Extract the [X, Y] coordinate from the center of the cell holding the provided text.  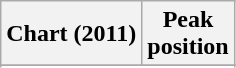
Chart (2011) [72, 34]
Peakposition [188, 34]
